For the text-containing cell, return its midpoint in [x, y] coordinate format. 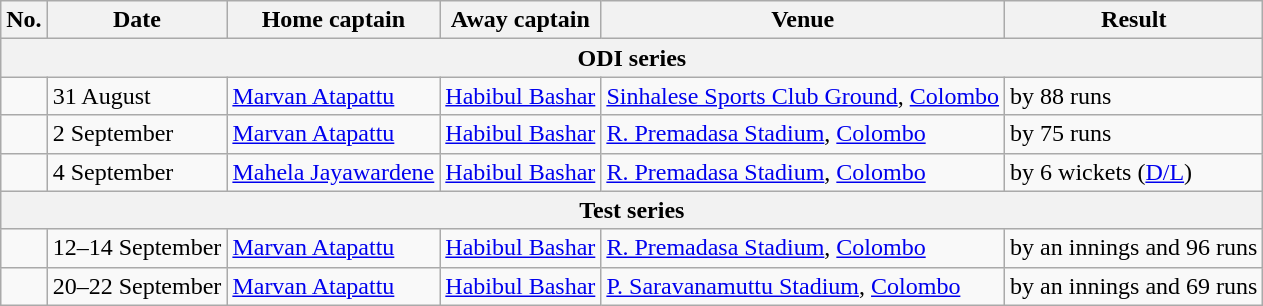
Home captain [334, 20]
4 September [137, 172]
by 6 wickets (D/L) [1134, 172]
by an innings and 69 runs [1134, 286]
ODI series [632, 58]
Venue [803, 20]
P. Saravanamuttu Stadium, Colombo [803, 286]
by 88 runs [1134, 96]
Date [137, 20]
by 75 runs [1134, 134]
by an innings and 96 runs [1134, 248]
2 September [137, 134]
No. [24, 20]
Sinhalese Sports Club Ground, Colombo [803, 96]
Test series [632, 210]
12–14 September [137, 248]
Away captain [520, 20]
20–22 September [137, 286]
Result [1134, 20]
31 August [137, 96]
Mahela Jayawardene [334, 172]
